Return (X, Y) of the center of cell containing provided text 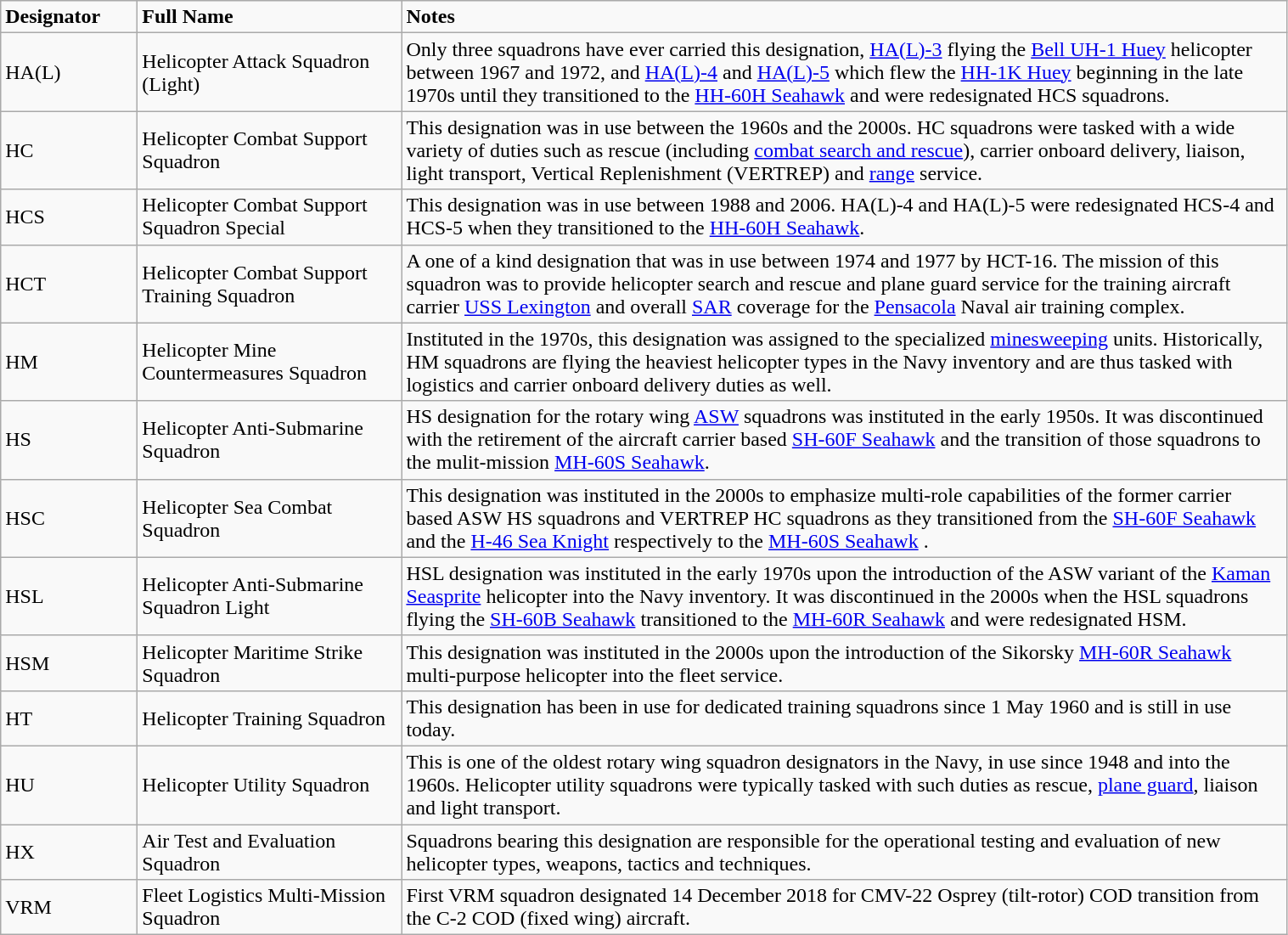
Helicopter Anti-Submarine Squadron (270, 440)
HSM (70, 662)
HT (70, 718)
This designation has been in use for dedicated training squadrons since 1 May 1960 and is still in use today. (844, 718)
Designator (70, 17)
Helicopter Mine Countermeasures Squadron (270, 362)
HM (70, 362)
Helicopter Utility Squadron (270, 785)
HU (70, 785)
Helicopter Attack Squadron (Light) (270, 72)
Helicopter Combat Support Squadron Special (270, 217)
Helicopter Anti-Submarine Squadron Light (270, 596)
This designation was instituted in the 2000s upon the introduction of the Sikorsky MH-60R Seahawk multi-purpose helicopter into the fleet service. (844, 662)
VRM (70, 907)
HSL (70, 596)
Helicopter Training Squadron (270, 718)
Fleet Logistics Multi-Mission Squadron (270, 907)
HSC (70, 518)
Helicopter Combat Support Squadron (270, 150)
HC (70, 150)
HX (70, 851)
Air Test and Evaluation Squadron (270, 851)
Notes (844, 17)
HS (70, 440)
HCT (70, 284)
First VRM squadron designated 14 December 2018 for CMV-22 Osprey (tilt-rotor) COD transition from the C-2 COD (fixed wing) aircraft. (844, 907)
HCS (70, 217)
Full Name (270, 17)
HA(L) (70, 72)
Helicopter Maritime Strike Squadron (270, 662)
Helicopter Combat Support Training Squadron (270, 284)
Helicopter Sea Combat Squadron (270, 518)
